Pinpoint the cell where the given text exists, returning its [X, Y] midpoint coordinate. 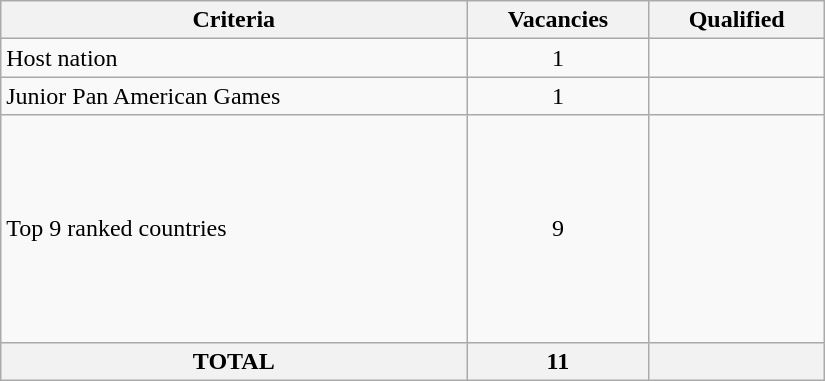
Criteria [234, 20]
Vacancies [558, 20]
9 [558, 228]
TOTAL [234, 361]
Host nation [234, 58]
11 [558, 361]
Top 9 ranked countries [234, 228]
Qualified [736, 20]
Junior Pan American Games [234, 96]
